Locate the cell with the specified text and output its (X, Y) center coordinate. 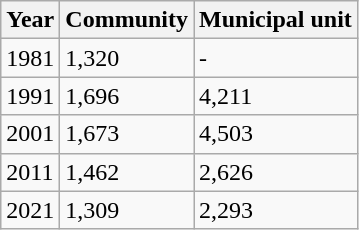
1,462 (127, 172)
4,211 (276, 96)
2011 (30, 172)
Year (30, 20)
1,320 (127, 58)
4,503 (276, 134)
1991 (30, 96)
1981 (30, 58)
1,696 (127, 96)
1,673 (127, 134)
2001 (30, 134)
- (276, 58)
2,293 (276, 210)
2,626 (276, 172)
2021 (30, 210)
Municipal unit (276, 20)
1,309 (127, 210)
Community (127, 20)
